Detect which cell encompasses the target text, then output its [X, Y] center coordinate. 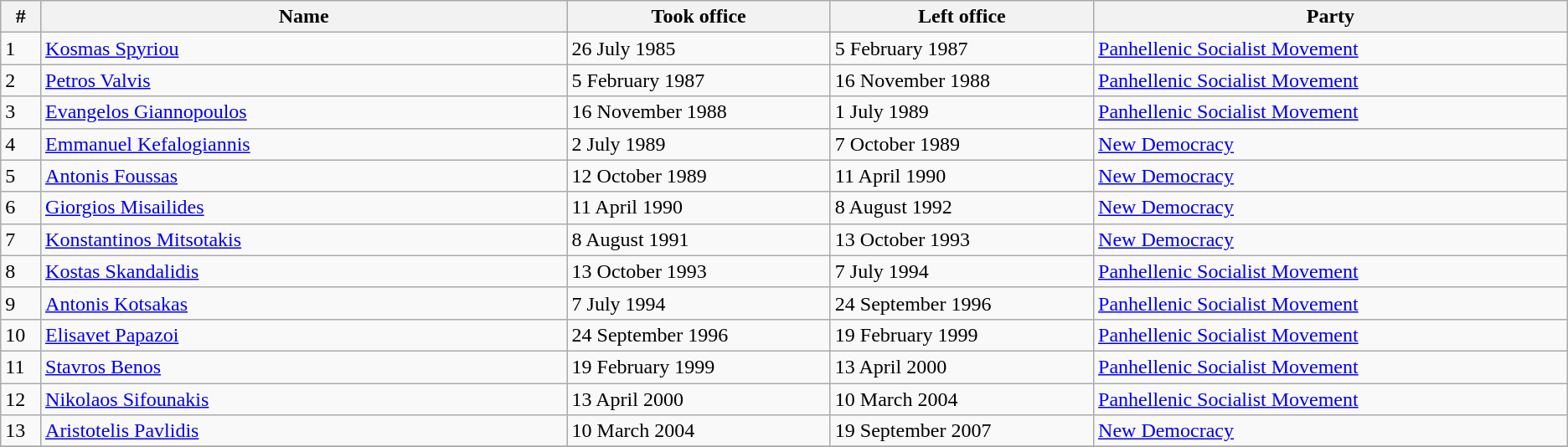
2 [21, 80]
Name [305, 17]
10 [21, 335]
12 [21, 399]
5 [21, 176]
12 October 1989 [699, 176]
7 [21, 239]
9 [21, 303]
Petros Valvis [305, 80]
Konstantinos Mitsotakis [305, 239]
8 August 1992 [962, 208]
Took office [699, 17]
Giorgios Misailides [305, 208]
2 July 1989 [699, 144]
Emmanuel Kefalogiannis [305, 144]
13 [21, 431]
Evangelos Giannopoulos [305, 112]
Party [1331, 17]
3 [21, 112]
4 [21, 144]
6 [21, 208]
19 September 2007 [962, 431]
7 October 1989 [962, 144]
8 [21, 271]
Stavros Benos [305, 367]
Kostas Skandalidis [305, 271]
11 [21, 367]
Left office [962, 17]
Kosmas Spyriou [305, 49]
Aristotelis Pavlidis [305, 431]
Antonis Foussas [305, 176]
Elisavet Papazoi [305, 335]
8 August 1991 [699, 239]
1 [21, 49]
# [21, 17]
Nikolaos Sifounakis [305, 399]
1 July 1989 [962, 112]
26 July 1985 [699, 49]
Antonis Kotsakas [305, 303]
